Output the (X, Y) coordinate of the center of the cell containing the given text.  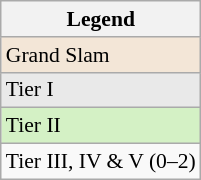
Tier III, IV & V (0–2) (101, 162)
Tier I (101, 90)
Tier II (101, 126)
Legend (101, 19)
Grand Slam (101, 55)
